Output the (x, y) coordinate of the center of the cell containing the given text.  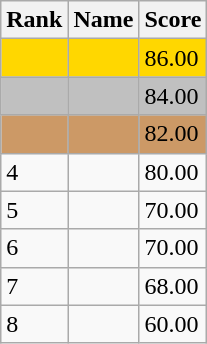
6 (34, 248)
60.00 (173, 324)
4 (34, 172)
7 (34, 286)
Rank (34, 20)
80.00 (173, 172)
5 (34, 210)
82.00 (173, 134)
Name (104, 20)
86.00 (173, 58)
68.00 (173, 286)
Score (173, 20)
84.00 (173, 96)
8 (34, 324)
